For the text-containing cell, return its midpoint in (X, Y) coordinate format. 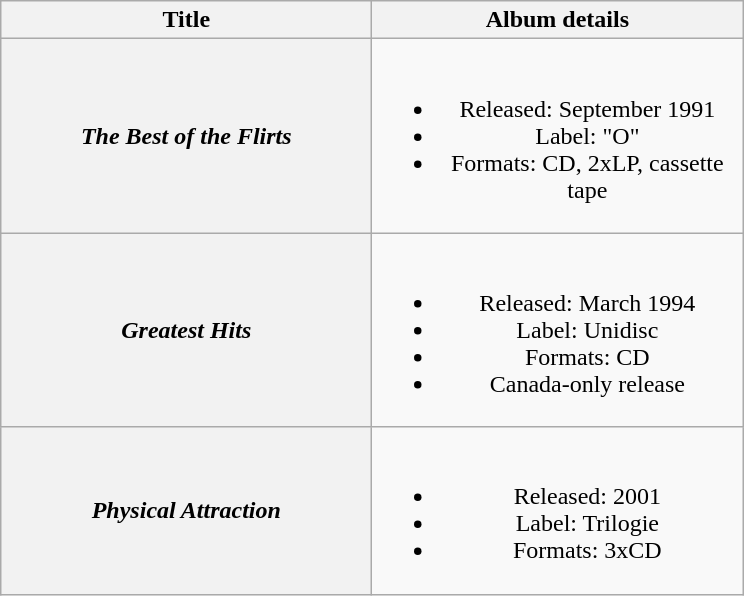
Physical Attraction (186, 510)
Released: 2001Label: TrilogieFormats: 3xCD (558, 510)
Released: September 1991Label: "O"Formats: CD, 2xLP, cassette tape (558, 136)
Released: March 1994Label: UnidiscFormats: CDCanada-only release (558, 330)
Album details (558, 20)
The Best of the Flirts (186, 136)
Title (186, 20)
Greatest Hits (186, 330)
